Identify which cell holds the provided text, then report its [x, y] central coordinate. 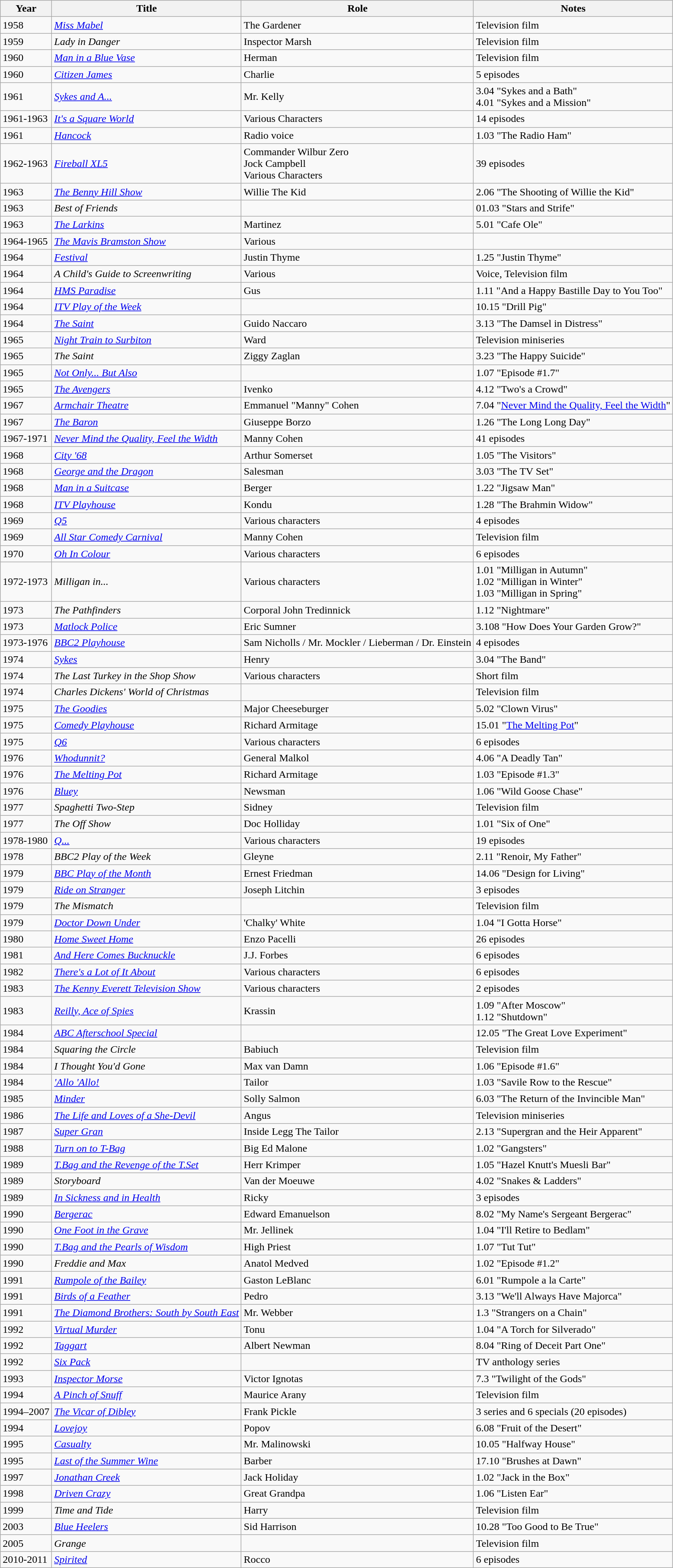
Grange [147, 1543]
2010-2011 [26, 1559]
Big Ed Malone [357, 1148]
The Melting Pot [147, 774]
1962-1963 [26, 163]
Maurice Arany [357, 1395]
The Pathfinders [147, 610]
Victor Ignotas [357, 1379]
1964-1965 [26, 241]
Guido Naccaro [357, 323]
Role [357, 9]
Ward [357, 340]
1.02 "Episode #1.2" [573, 1263]
Never Mind the Quality, Feel the Width [147, 438]
1994–2007 [26, 1412]
1.09 "After Moscow"1.12 "Shutdown" [573, 1011]
1987 [26, 1132]
1997 [26, 1477]
Q6 [147, 741]
Taggart [147, 1346]
Casualty [147, 1444]
The Vicar of Dibley [147, 1412]
1978 [26, 857]
3.04 "The Band" [573, 659]
BBC2 Playhouse [147, 643]
Jack Holiday [357, 1477]
1.22 "Jigsaw Man" [573, 488]
Rocco [357, 1559]
Pedro [357, 1296]
Albert Newman [357, 1346]
1961-1963 [26, 119]
Fireball XL5 [147, 163]
Citizen James [147, 74]
Jonathan Creek [147, 1477]
Doc Holliday [357, 824]
1.28 "The Brahmin Widow" [573, 505]
Blue Heelers [147, 1526]
Bluey [147, 791]
3.23 "The Happy Suicide" [573, 356]
5 episodes [573, 74]
1998 [26, 1494]
City '68 [147, 455]
General Malkol [357, 758]
1982 [26, 972]
The Baron [147, 422]
Mr. Kelly [357, 97]
4.12 "Two's a Crowd" [573, 389]
The Diamond Brothers: South by South East [147, 1313]
1.3 "Strangers on a Chain" [573, 1313]
Six Pack [147, 1362]
BBC2 Play of the Week [147, 857]
Max van Damn [357, 1066]
1.01 "Milligan in Autumn"1.02 "Milligan in Winter"1.03 "Milligan in Spring" [573, 582]
Turn on to T-Bag [147, 1148]
Justin Thyme [357, 258]
1980 [26, 939]
Eric Sumner [357, 626]
One Foot in the Grave [147, 1230]
Lovejoy [147, 1428]
The Avengers [147, 389]
1958 [26, 25]
Sidney [357, 808]
Freddie and Max [147, 1263]
1.06 "Episode #1.6" [573, 1066]
Miss Mabel [147, 25]
8.02 "My Name's Sergeant Bergerac" [573, 1214]
10.15 "Drill Pig" [573, 307]
26 episodes [573, 939]
1.03 "The Radio Ham" [573, 135]
1.02 "Gangsters" [573, 1148]
Henry [357, 659]
1985 [26, 1099]
1.25 "Justin Thyme" [573, 258]
17.10 "Brushes at Dawn" [573, 1461]
3.13 "The Damsel in Distress" [573, 323]
39 episodes [573, 163]
Great Grandpa [357, 1494]
Newsman [357, 791]
1.03 "Savile Row to the Rescue" [573, 1083]
Sid Harrison [357, 1526]
2005 [26, 1543]
1.04 "I'll Retire to Bedlam" [573, 1230]
Babiuch [357, 1049]
Driven Crazy [147, 1494]
7.04 "Never Mind the Quality, Feel the Width" [573, 406]
Tonu [357, 1329]
3.03 "The TV Set" [573, 471]
Major Cheeseburger [357, 709]
The Kenny Everett Television Show [147, 988]
Herr Krimper [357, 1165]
14 episodes [573, 119]
Mr. Webber [357, 1313]
The Last Turkey in the Shop Show [147, 676]
Spaghetti Two-Step [147, 808]
Not Only... But Also [147, 373]
'Allo 'Allo! [147, 1083]
Spirited [147, 1559]
1973-1976 [26, 643]
'Chalky' White [357, 923]
Best of Friends [147, 208]
Short film [573, 676]
The Mismatch [147, 906]
Home Sweet Home [147, 939]
Martinez [357, 224]
1970 [26, 554]
All Star Comedy Carnival [147, 537]
Sykes and A... [147, 97]
1.04 "A Torch for Silverado" [573, 1329]
Hancock [147, 135]
Notes [573, 9]
Birds of a Feather [147, 1296]
ITV Play of the Week [147, 307]
1.06 "Listen Ear" [573, 1494]
Ernest Friedman [357, 873]
1.04 "I Gotta Horse" [573, 923]
Krassin [357, 1011]
4.02 "Snakes & Ladders" [573, 1181]
Salesman [357, 471]
Sam Nicholls / Mr. Mockler / Lieberman / Dr. Einstein [357, 643]
TV anthology series [573, 1362]
5.02 "Clown Virus" [573, 709]
2 episodes [573, 988]
Time and Tide [147, 1510]
Festival [147, 258]
6.01 "Rumpole a la Carte" [573, 1280]
Title [147, 9]
1978-1980 [26, 840]
Ride on Stranger [147, 890]
Solly Salmon [357, 1099]
George and the Dragon [147, 471]
Ivenko [357, 389]
Bergerac [147, 1214]
Berger [357, 488]
The Larkins [147, 224]
4.06 "A Deadly Tan" [573, 758]
Arthur Somerset [357, 455]
1993 [26, 1379]
The Goodies [147, 709]
Q5 [147, 521]
Joseph Litchin [357, 890]
Willie The Kid [357, 192]
And Here Comes Bucknuckle [147, 955]
10.05 "Halfway House" [573, 1444]
1.07 "Tut Tut" [573, 1247]
3.04 "Sykes and a Bath"4.01 "Sykes and a Mission" [573, 97]
Harry [357, 1510]
The Off Show [147, 824]
1967-1971 [26, 438]
2.06 "The Shooting of Willie the Kid" [573, 192]
Corporal John Tredinnick [357, 610]
T.Bag and the Revenge of the T.Set [147, 1165]
Matlock Police [147, 626]
Charlie [357, 74]
Giuseppe Borzo [357, 422]
ITV Playhouse [147, 505]
1.05 "The Visitors" [573, 455]
Emmanuel "Manny" Cohen [357, 406]
3.13 "We'll Always Have Majorca" [573, 1296]
15.01 "The Melting Pot" [573, 725]
Gus [357, 291]
Enzo Pacelli [357, 939]
2003 [26, 1526]
1986 [26, 1115]
The Benny Hill Show [147, 192]
Inside Legg The Tailor [357, 1132]
1.02 "Jack in the Box" [573, 1477]
1.26 "The Long Long Day" [573, 422]
Man in a Suitcase [147, 488]
J.J. Forbes [357, 955]
3 series and 6 specials (20 episodes) [573, 1412]
Various Characters [357, 119]
Anatol Medved [357, 1263]
Super Gran [147, 1132]
8.04 "Ring of Deceit Part One" [573, 1346]
Year [26, 9]
Reilly, Ace of Spies [147, 1011]
There's a Lot of It About [147, 972]
1.07 "Episode #1.7" [573, 373]
Comedy Playhouse [147, 725]
1.01 "Six of One" [573, 824]
Oh In Colour [147, 554]
Tailor [357, 1083]
1.12 "Nightmare" [573, 610]
2.13 "Supergran and the Heir Apparent" [573, 1132]
Lady in Danger [147, 42]
Doctor Down Under [147, 923]
Man in a Blue Vase [147, 58]
Van der Moeuwe [357, 1181]
6.03 "The Return of the Invincible Man" [573, 1099]
Storyboard [147, 1181]
Barber [357, 1461]
Armchair Theatre [147, 406]
Kondu [357, 505]
7.3 "Twilight of the Gods" [573, 1379]
3.108 "How Does Your Garden Grow?" [573, 626]
Gaston LeBlanc [357, 1280]
1.05 "Hazel Knutt's Muesli Bar" [573, 1165]
Sykes [147, 659]
1972-1973 [26, 582]
10.28 "Too Good to Be True" [573, 1526]
A Child's Guide to Screenwriting [147, 274]
1999 [26, 1510]
41 episodes [573, 438]
Frank Pickle [357, 1412]
Whodunnit? [147, 758]
1988 [26, 1148]
2.11 "Renoir, My Father" [573, 857]
Voice, Television film [573, 274]
5.01 "Cafe Ole" [573, 224]
Q... [147, 840]
Minder [147, 1099]
1.03 "Episode #1.3" [573, 774]
14.06 "Design for Living" [573, 873]
The Life and Loves of a She-Devil [147, 1115]
Charles Dickens' World of Christmas [147, 692]
1959 [26, 42]
Herman [357, 58]
High Priest [357, 1247]
Inspector Marsh [357, 42]
Radio voice [357, 135]
Squaring the Circle [147, 1049]
Milligan in... [147, 582]
Edward Emanuelson [357, 1214]
T.Bag and the Pearls of Wisdom [147, 1247]
The Mavis Bramston Show [147, 241]
Ricky [357, 1198]
It's a Square World [147, 119]
HMS Paradise [147, 291]
12.05 "The Great Love Experiment" [573, 1033]
ABC Afterschool Special [147, 1033]
The Gardener [357, 25]
Mr. Malinowski [357, 1444]
Popov [357, 1428]
BBC Play of the Month [147, 873]
6.08 "Fruit of the Desert" [573, 1428]
1981 [26, 955]
I Thought You'd Gone [147, 1066]
Rumpole of the Bailey [147, 1280]
Night Train to Surbiton [147, 340]
01.03 "Stars and Strife" [573, 208]
A Pinch of Snuff [147, 1395]
Ziggy Zaglan [357, 356]
Virtual Murder [147, 1329]
Inspector Morse [147, 1379]
Gleyne [357, 857]
Commander Wilbur ZeroJock CampbellVarious Characters [357, 163]
Last of the Summer Wine [147, 1461]
1.06 "Wild Goose Chase" [573, 791]
19 episodes [573, 840]
1.11 "And a Happy Bastille Day to You Too" [573, 291]
Mr. Jellinek [357, 1230]
In Sickness and in Health [147, 1198]
Angus [357, 1115]
